Output the (X, Y) coordinate of the center of the cell containing the given text.  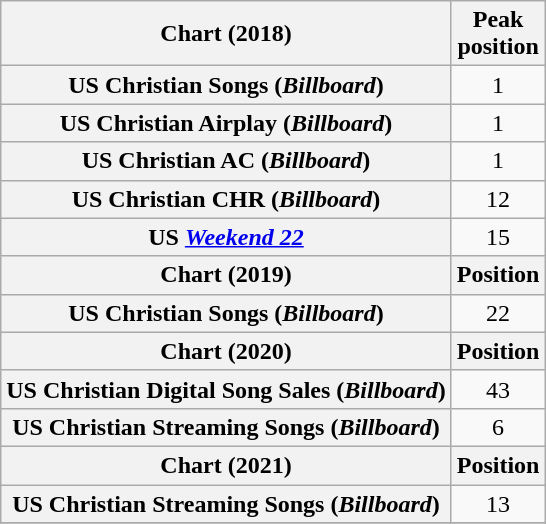
US Christian AC (Billboard) (226, 161)
US Christian CHR (Billboard) (226, 199)
6 (498, 427)
Chart (2021) (226, 465)
13 (498, 503)
US Christian Digital Song Sales (Billboard) (226, 389)
22 (498, 313)
US Weekend 22 (226, 237)
Peakposition (498, 34)
15 (498, 237)
43 (498, 389)
12 (498, 199)
Chart (2019) (226, 275)
US Christian Airplay (Billboard) (226, 123)
Chart (2020) (226, 351)
Chart (2018) (226, 34)
